Find where the given text appears and provide that cell's center as (x, y) coordinate. 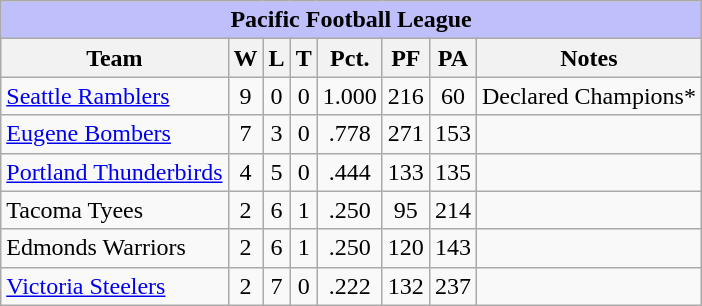
4 (246, 172)
Victoria Steelers (114, 286)
271 (406, 134)
Team (114, 58)
.778 (350, 134)
237 (452, 286)
5 (276, 172)
PF (406, 58)
Declared Champions* (588, 96)
PA (452, 58)
Edmonds Warriors (114, 248)
153 (452, 134)
3 (276, 134)
.444 (350, 172)
95 (406, 210)
.222 (350, 286)
143 (452, 248)
W (246, 58)
1.000 (350, 96)
216 (406, 96)
Pct. (350, 58)
214 (452, 210)
Pacific Football League (352, 20)
L (276, 58)
Notes (588, 58)
Portland Thunderbirds (114, 172)
9 (246, 96)
60 (452, 96)
133 (406, 172)
120 (406, 248)
Eugene Bombers (114, 134)
T (304, 58)
135 (452, 172)
Tacoma Tyees (114, 210)
132 (406, 286)
Seattle Ramblers (114, 96)
